Find where the given text appears and provide that cell's center as (x, y) coordinate. 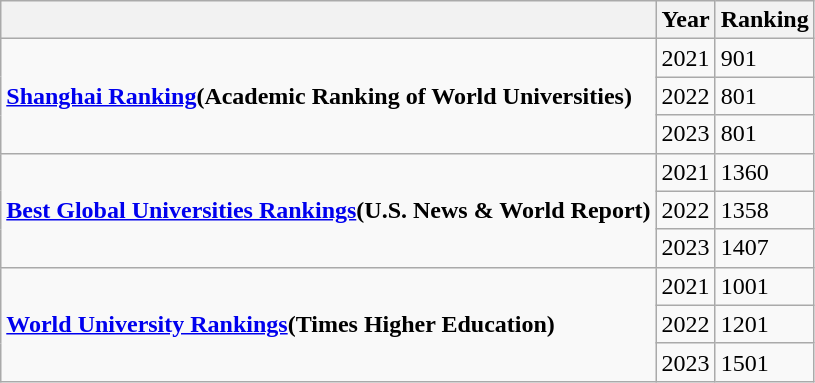
1201 (764, 324)
901 (764, 58)
1358 (764, 210)
Ranking (764, 20)
1407 (764, 248)
Shanghai Ranking(Academic Ranking of World Universities) (328, 96)
1360 (764, 172)
World University Rankings(Times Higher Education) (328, 324)
1001 (764, 286)
Best Global Universities Rankings(U.S. News & World Report) (328, 210)
Year (686, 20)
1501 (764, 362)
